Provide the (X, Y) coordinate of the cell's center where the given text is located.  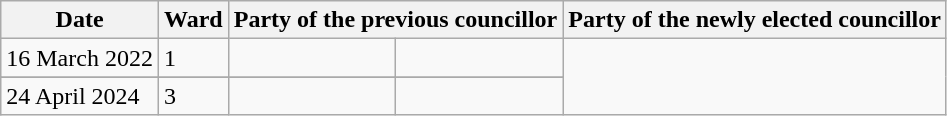
16 March 2022 (80, 58)
Party of the previous councillor (396, 20)
Party of the newly elected councillor (755, 20)
Ward (193, 20)
24 April 2024 (80, 96)
3 (193, 96)
1 (193, 58)
Date (80, 20)
